Search for the cell housing the specified text and yield its [x, y] center coordinate. 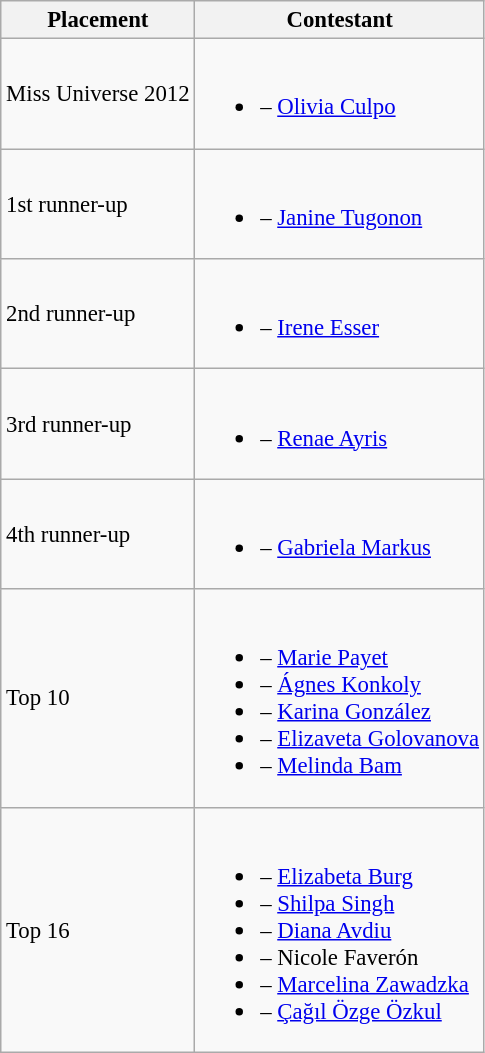
– Gabriela Markus [340, 534]
Top 10 [98, 698]
– Elizabeta Burg – Shilpa Singh – Diana Avdiu – Nicole Faverón – Marcelina Zawadzka – Çağıl Özge Özkul [340, 930]
Miss Universe 2012 [98, 94]
Placement [98, 20]
1st runner-up [98, 204]
– Janine Tugonon [340, 204]
Contestant [340, 20]
3rd runner-up [98, 424]
– Renae Ayris [340, 424]
– Olivia Culpo [340, 94]
4th runner-up [98, 534]
Top 16 [98, 930]
– Irene Esser [340, 314]
2nd runner-up [98, 314]
– Marie Payet – Ágnes Konkoly – Karina González – Elizaveta Golovanova – Melinda Bam [340, 698]
